Identify which cell holds the provided text, then report its (X, Y) central coordinate. 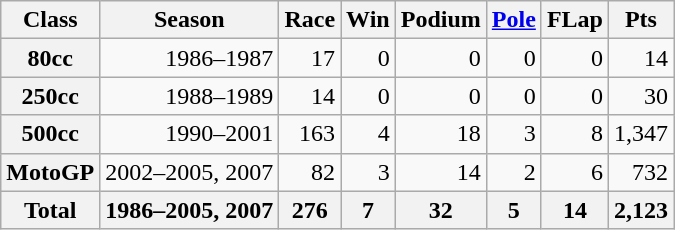
18 (440, 134)
17 (310, 58)
1986–1987 (190, 58)
Pts (640, 20)
Win (368, 20)
5 (514, 210)
Race (310, 20)
276 (310, 210)
Class (50, 20)
4 (368, 134)
30 (640, 96)
1986–2005, 2007 (190, 210)
1990–2001 (190, 134)
2 (514, 172)
732 (640, 172)
2002–2005, 2007 (190, 172)
Season (190, 20)
1988–1989 (190, 96)
7 (368, 210)
80cc (50, 58)
Podium (440, 20)
FLap (574, 20)
MotoGP (50, 172)
Total (50, 210)
250cc (50, 96)
1,347 (640, 134)
8 (574, 134)
6 (574, 172)
32 (440, 210)
82 (310, 172)
Pole (514, 20)
500cc (50, 134)
163 (310, 134)
2,123 (640, 210)
